Return the (X, Y) coordinate for the center point of the cell that contains the specified text.  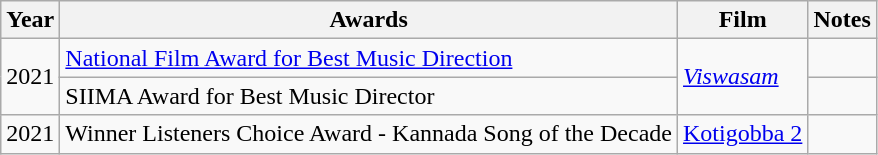
Kotigobba 2 (743, 134)
National Film Award for Best Music Direction (369, 58)
Notes (842, 20)
Film (743, 20)
Viswasam (743, 77)
Awards (369, 20)
Year (30, 20)
Winner Listeners Choice Award - Kannada Song of the Decade (369, 134)
SIIMA Award for Best Music Director (369, 96)
